Return [x, y] of the center of cell containing provided text 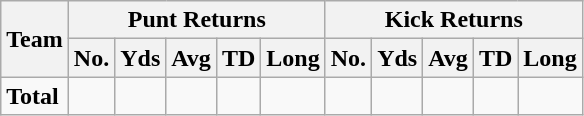
Team [35, 39]
Kick Returns [454, 20]
Punt Returns [196, 20]
Total [35, 96]
